Locate the cell with the specified text and output its (x, y) center coordinate. 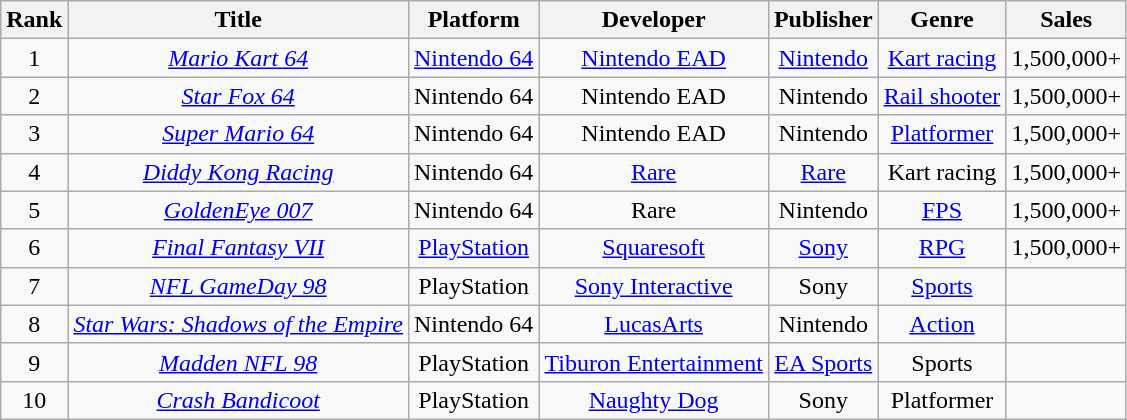
1 (34, 58)
4 (34, 172)
Publisher (823, 20)
EA Sports (823, 362)
RPG (942, 248)
5 (34, 210)
Final Fantasy VII (238, 248)
Super Mario 64 (238, 134)
Star Wars: Shadows of the Empire (238, 324)
Sony Interactive (654, 286)
Crash Bandicoot (238, 400)
FPS (942, 210)
Action (942, 324)
NFL GameDay 98 (238, 286)
Squaresoft (654, 248)
Developer (654, 20)
Diddy Kong Racing (238, 172)
GoldenEye 007 (238, 210)
Tiburon Entertainment (654, 362)
3 (34, 134)
10 (34, 400)
Sales (1066, 20)
Star Fox 64 (238, 96)
2 (34, 96)
7 (34, 286)
Genre (942, 20)
Rail shooter (942, 96)
Mario Kart 64 (238, 58)
LucasArts (654, 324)
9 (34, 362)
8 (34, 324)
Naughty Dog (654, 400)
Title (238, 20)
Platform (473, 20)
6 (34, 248)
Rank (34, 20)
Madden NFL 98 (238, 362)
